Scan for the cell matching the given text and deliver its [X, Y] coordinate at center. 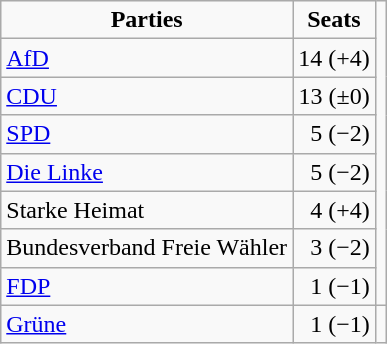
Seats [334, 20]
4 (+4) [334, 210]
Parties [147, 20]
Grüne [147, 324]
FDP [147, 286]
SPD [147, 134]
Bundesverband Freie Wähler [147, 248]
CDU [147, 96]
Die Linke [147, 172]
14 (+4) [334, 58]
3 (−2) [334, 248]
AfD [147, 58]
Starke Heimat [147, 210]
13 (±0) [334, 96]
